Search for the cell housing the specified text and yield its [X, Y] center coordinate. 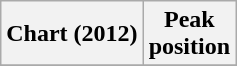
Peakposition [189, 34]
Chart (2012) [72, 34]
